Determine the (X, Y) coordinate at the center of the cell enclosing the given text.  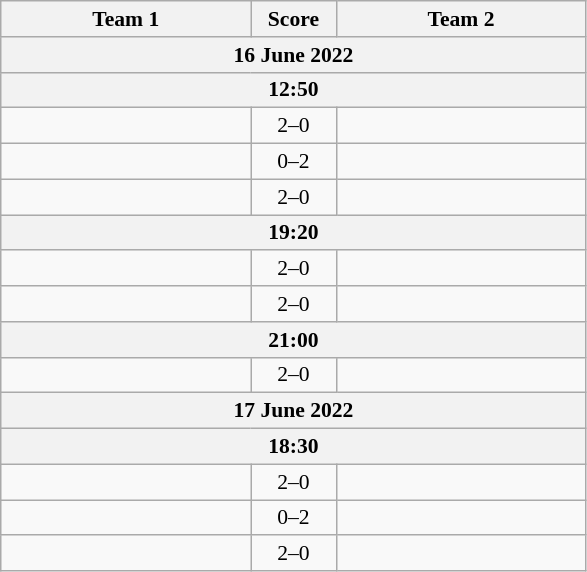
Team 2 (461, 19)
17 June 2022 (294, 411)
18:30 (294, 447)
Score (294, 19)
19:20 (294, 233)
16 June 2022 (294, 55)
Team 1 (126, 19)
12:50 (294, 90)
21:00 (294, 340)
